Identify which cell holds the provided text, then report its (x, y) central coordinate. 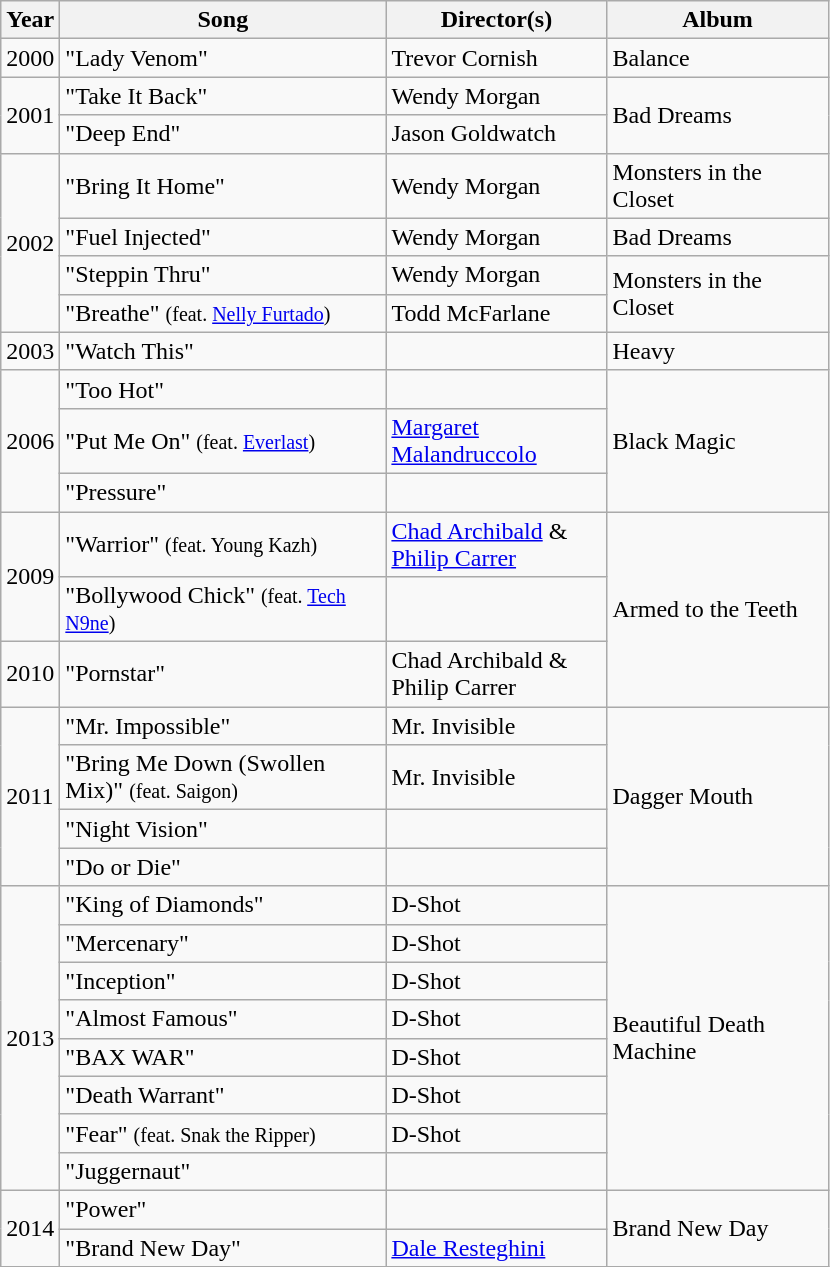
"Breathe" (feat. Nelly Furtado) (223, 313)
"Inception" (223, 981)
"Fuel Injected" (223, 237)
Director(s) (496, 20)
Dale Resteghini (496, 1247)
"Take It Back" (223, 96)
"Bring Me Down (Swollen Mix)" (feat. Saigon) (223, 778)
"Mr. Impossible" (223, 726)
Margaret Malandruccolo (496, 440)
2010 (30, 674)
"Put Me On" (feat. Everlast) (223, 440)
2002 (30, 242)
Balance (718, 58)
Brand New Day (718, 1228)
"Almost Famous" (223, 1019)
"Juggernaut" (223, 1171)
"Fear" (feat. Snak the Ripper) (223, 1133)
"Deep End" (223, 134)
Jason Goldwatch (496, 134)
"Pressure" (223, 492)
Black Magic (718, 440)
"King of Diamonds" (223, 905)
"BAX WAR" (223, 1057)
2009 (30, 577)
2011 (30, 796)
"Power" (223, 1209)
Todd McFarlane (496, 313)
"Night Vision" (223, 829)
Beautiful Death Machine (718, 1038)
Trevor Cornish (496, 58)
"Bollywood Chick" (feat. Tech N9ne) (223, 610)
2000 (30, 58)
"Brand New Day" (223, 1247)
"Too Hot" (223, 389)
Heavy (718, 351)
Song (223, 20)
Album (718, 20)
2013 (30, 1038)
"Lady Venom" (223, 58)
2006 (30, 440)
"Mercenary" (223, 943)
"Watch This" (223, 351)
2003 (30, 351)
Armed to the Teeth (718, 610)
2001 (30, 115)
"Bring It Home" (223, 186)
"Death Warrant" (223, 1095)
Year (30, 20)
"Steppin Thru" (223, 275)
"Do or Die" (223, 867)
2014 (30, 1228)
Dagger Mouth (718, 796)
"Warrior" (feat. Young Kazh) (223, 544)
"Pornstar" (223, 674)
